From the cell containing the given text, extract its center point as [X, Y] coordinate. 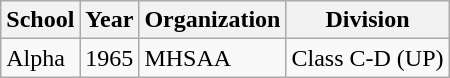
Year [110, 20]
Alpha [40, 58]
Division [368, 20]
1965 [110, 58]
Class C-D (UP) [368, 58]
School [40, 20]
Organization [212, 20]
MHSAA [212, 58]
